Output the (X, Y) coordinate of the center of the cell containing the given text.  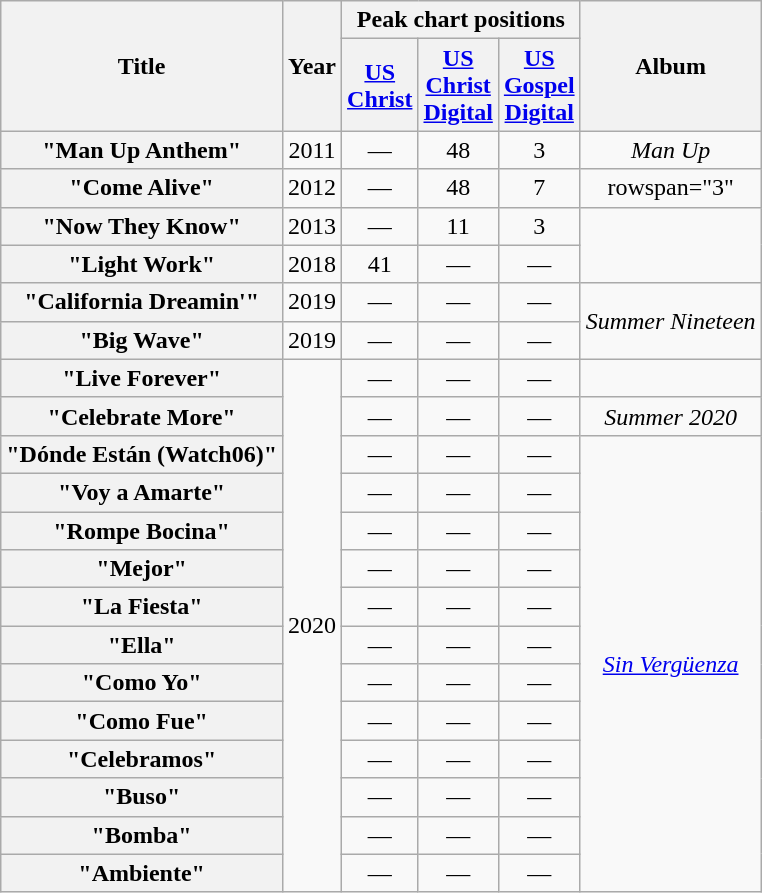
"Ella" (142, 645)
"Ambiente" (142, 873)
"Como Yo" (142, 683)
"Celebramos" (142, 759)
Peak chart positions (462, 20)
"Buso" (142, 797)
USChristDigital (458, 85)
2020 (312, 626)
"Light Work" (142, 264)
USChrist (380, 85)
2013 (312, 226)
Title (142, 66)
"Bomba" (142, 835)
Year (312, 66)
Man Up (670, 150)
Summer Nineteen (670, 321)
"Mejor" (142, 569)
"La Fiesta" (142, 607)
7 (539, 188)
"Como Fue" (142, 721)
11 (458, 226)
2012 (312, 188)
Sin Vergüenza (670, 664)
"Voy a Amarte" (142, 492)
"Live Forever" (142, 378)
41 (380, 264)
2011 (312, 150)
"Come Alive" (142, 188)
2018 (312, 264)
Summer 2020 (670, 416)
"Dónde Están (Watch06)" (142, 454)
"Now They Know" (142, 226)
Album (670, 66)
"Man Up Anthem" (142, 150)
"Big Wave" (142, 340)
"Celebrate More" (142, 416)
"Rompe Bocina" (142, 531)
USGospelDigital (539, 85)
rowspan="3" (670, 188)
"California Dreamin'" (142, 302)
